Capture the cell that displays the provided text and extract its [X, Y] central coordinate. 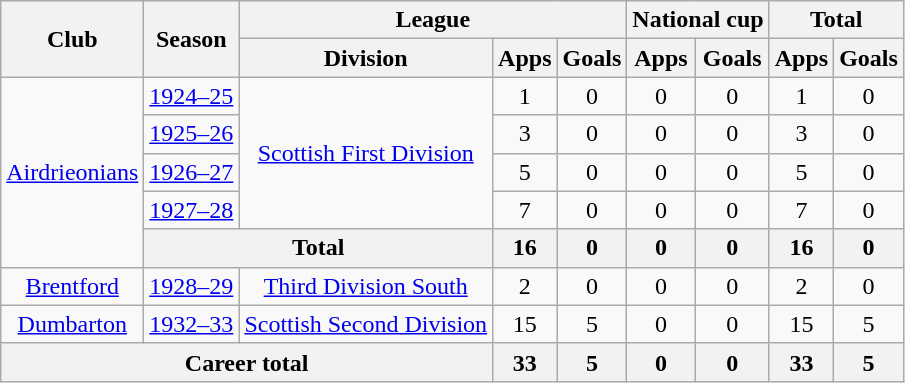
Scottish First Division [366, 153]
National cup [698, 20]
1927–28 [192, 210]
Scottish Second Division [366, 324]
1924–25 [192, 96]
Career total [247, 362]
1928–29 [192, 286]
1926–27 [192, 172]
Third Division South [366, 286]
Brentford [72, 286]
1932–33 [192, 324]
Dumbarton [72, 324]
League [433, 20]
Division [366, 58]
Season [192, 39]
Airdrieonians [72, 172]
1925–26 [192, 134]
Club [72, 39]
